Provide the [x, y] coordinate of the cell's center where the given text is located.  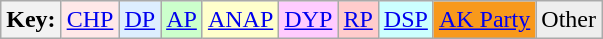
AP [182, 20]
ANAP [240, 20]
AK Party [484, 20]
CHP [90, 20]
Key: [31, 20]
Other [569, 20]
DYP [308, 20]
DSP [406, 20]
DP [140, 20]
RP [358, 20]
